Find where the given text appears and provide that cell's center as [X, Y] coordinate. 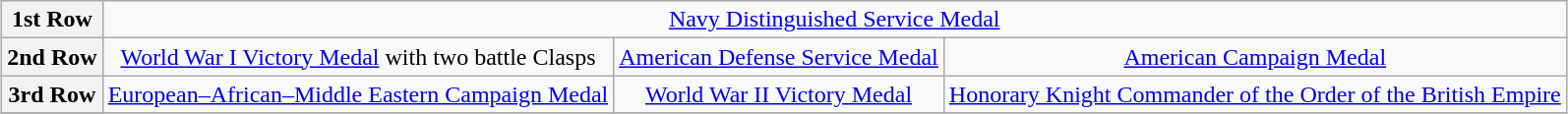
2nd Row [52, 57]
American Defense Service Medal [779, 57]
1st Row [52, 20]
World War I Victory Medal with two battle Clasps [358, 57]
World War II Victory Medal [779, 94]
3rd Row [52, 94]
European–African–Middle Eastern Campaign Medal [358, 94]
American Campaign Medal [1255, 57]
Navy Distinguished Service Medal [834, 20]
Honorary Knight Commander of the Order of the British Empire [1255, 94]
